For the text-containing cell, return its midpoint in [X, Y] coordinate format. 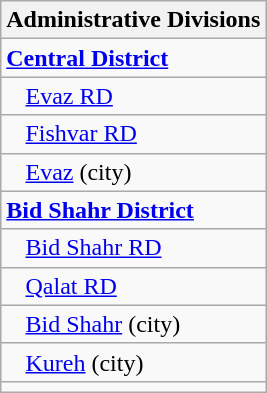
Evaz RD [134, 96]
Bid Shahr (city) [134, 324]
Bid Shahr District [134, 210]
Fishvar RD [134, 134]
Administrative Divisions [134, 20]
Central District [134, 58]
Qalat RD [134, 286]
Evaz (city) [134, 172]
Bid Shahr RD [134, 248]
Kureh (city) [134, 362]
